Locate the cell with the specified text and output its [X, Y] center coordinate. 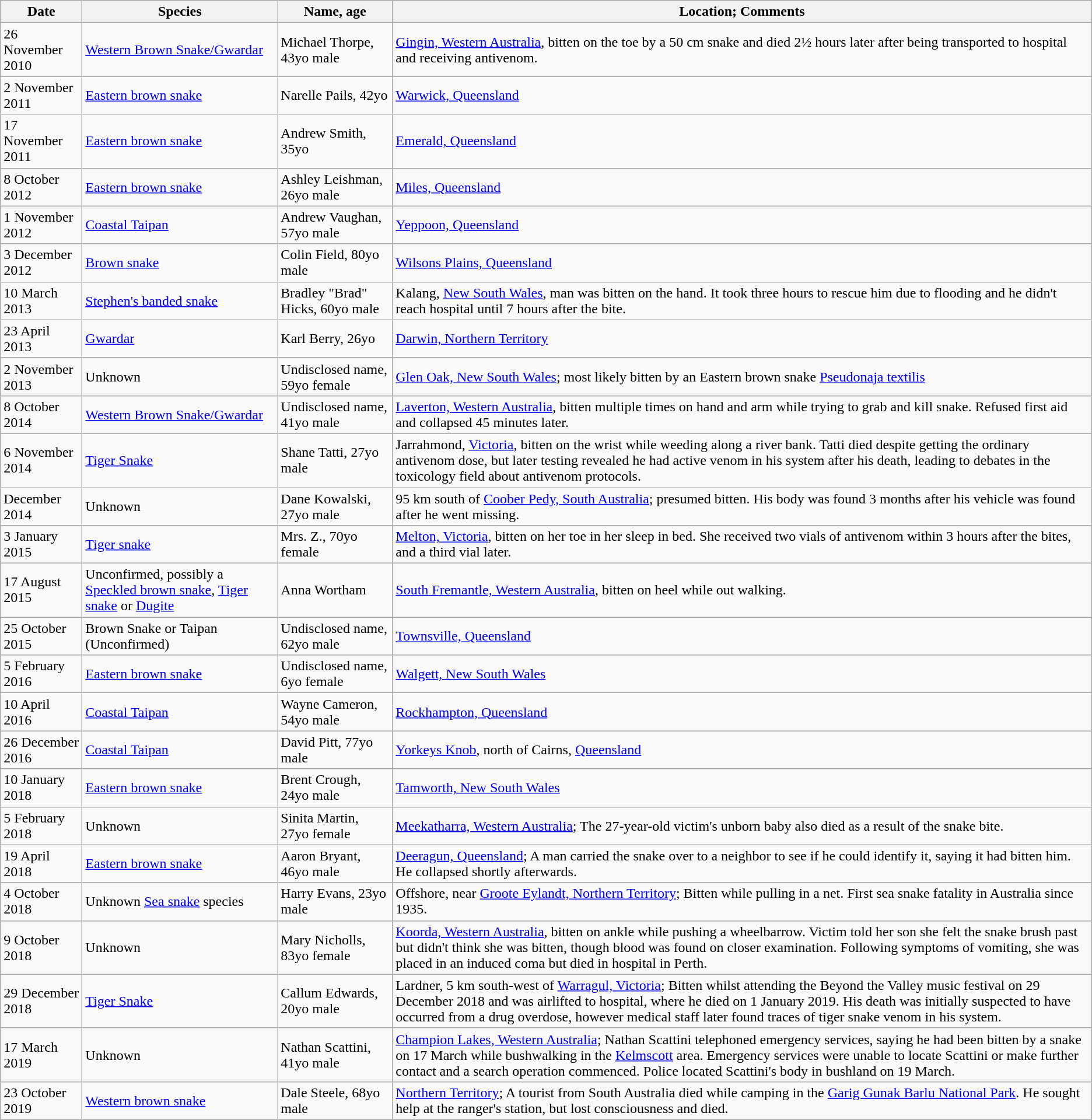
Townsville, Queensland [742, 636]
Offshore, near Groote Eylandt, Northern Territory; Bitten while pulling in a net. First sea snake fatality in Australia since 1935. [742, 902]
Gingin, Western Australia, bitten on the toe by a 50 cm snake and died 2½ hours later after being transported to hospital and receiving antivenom. [742, 50]
Meekatharra, Western Australia; The 27-year-old victim's unborn baby also died as a result of the snake bite. [742, 826]
Undisclosed name, 59yo female [335, 377]
Karl Berry, 26yo [335, 338]
6 November 2014 [41, 460]
Name, age [335, 12]
Mrs. Z., 70yo female [335, 545]
3 January 2015 [41, 545]
Species [180, 12]
Brown Snake or Taipan (Unconfirmed) [180, 636]
8 October 2014 [41, 414]
Dale Steele, 68yo male [335, 1100]
Stephen's banded snake [180, 301]
Tamworth, New South Wales [742, 787]
26 November 2010 [41, 50]
Unconfirmed, possibly a Speckled brown snake, Tiger snake or Dugite [180, 590]
Callum Edwards, 20yo male [335, 1001]
Aaron Bryant, 46yo male [335, 863]
17 August 2015 [41, 590]
25 October 2015 [41, 636]
Walgett, New South Wales [742, 674]
9 October 2018 [41, 947]
Colin Field, 80yo male [335, 262]
Shane Tatti, 27yo male [335, 460]
Harry Evans, 23yo male [335, 902]
Anna Wortham [335, 590]
Michael Thorpe, 43yo male [335, 50]
23 April 2013 [41, 338]
3 December 2012 [41, 262]
29 December 2018 [41, 1001]
17 November 2011 [41, 141]
Wilsons Plains, Queensland [742, 262]
26 December 2016 [41, 750]
19 April 2018 [41, 863]
Dane Kowalski, 27yo male [335, 506]
Rockhampton, Queensland [742, 712]
David Pitt, 77yo male [335, 750]
8 October 2012 [41, 187]
17 March 2019 [41, 1055]
Glen Oak, New South Wales; most likely bitten by an Eastern brown snake Pseudonaja textilis [742, 377]
Andrew Smith, 35yo [335, 141]
Wayne Cameron, 54yo male [335, 712]
Warwick, Queensland [742, 96]
Undisclosed name, 6yo female [335, 674]
Western brown snake [180, 1100]
4 October 2018 [41, 902]
Ashley Leishman, 26yo male [335, 187]
23 October 2019 [41, 1100]
South Fremantle, Western Australia, bitten on heel while out walking. [742, 590]
Date [41, 12]
2 November 2011 [41, 96]
Gwardar [180, 338]
Mary Nicholls, 83yo female [335, 947]
Yorkeys Knob, north of Cairns, Queensland [742, 750]
Andrew Vaughan, 57yo male [335, 225]
10 April 2016 [41, 712]
Narelle Pails, 42yo [335, 96]
Tiger snake [180, 545]
Yeppoon, Queensland [742, 225]
Sinita Martin, 27yo female [335, 826]
1 November 2012 [41, 225]
Unknown Sea snake species [180, 902]
Undisclosed name, 62yo male [335, 636]
10 January 2018 [41, 787]
2 November 2013 [41, 377]
5 February 2016 [41, 674]
Melton, Victoria, bitten on her toe in her sleep in bed. She received two vials of antivenom within 3 hours after the bites, and a third vial later. [742, 545]
Bradley "Brad" Hicks, 60yo male [335, 301]
Nathan Scattini, 41yo male [335, 1055]
95 km south of Coober Pedy, South Australia; presumed bitten. His body was found 3 months after his vehicle was found after he went missing. [742, 506]
5 February 2018 [41, 826]
Darwin, Northern Territory [742, 338]
Brent Crough, 24yo male [335, 787]
December 2014 [41, 506]
Location; Comments [742, 12]
Brown snake [180, 262]
Miles, Queensland [742, 187]
10 March 2013 [41, 301]
Emerald, Queensland [742, 141]
Undisclosed name, 41yo male [335, 414]
